Provide the [x, y] coordinate of the cell's center where the given text is located.  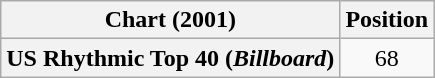
US Rhythmic Top 40 (Billboard) [170, 58]
68 [387, 58]
Chart (2001) [170, 20]
Position [387, 20]
